Detect which cell encompasses the target text, then output its (x, y) center coordinate. 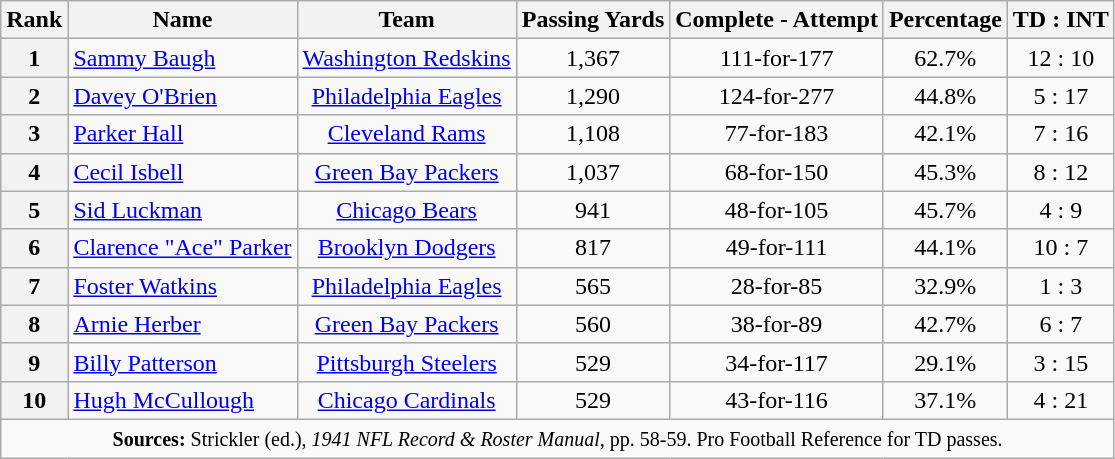
Washington Redskins (406, 58)
7 : 16 (1060, 134)
Cleveland Rams (406, 134)
Sammy Baugh (182, 58)
8 (34, 324)
48-for-105 (777, 210)
1 (34, 58)
Hugh McCullough (182, 400)
124-for-277 (777, 96)
3 (34, 134)
6 (34, 248)
1,290 (593, 96)
45.7% (945, 210)
941 (593, 210)
2 (34, 96)
37.1% (945, 400)
34-for-117 (777, 362)
62.7% (945, 58)
Brooklyn Dodgers (406, 248)
560 (593, 324)
5 (34, 210)
3 : 15 (1060, 362)
Sources: Strickler (ed.), 1941 NFL Record & Roster Manual, pp. 58-59. Pro Football Reference for TD passes. (558, 438)
42.1% (945, 134)
1,108 (593, 134)
Clarence "Ace" Parker (182, 248)
Team (406, 20)
Name (182, 20)
Arnie Herber (182, 324)
Rank (34, 20)
Davey O'Brien (182, 96)
1 : 3 (1060, 286)
28-for-85 (777, 286)
68-for-150 (777, 172)
77-for-183 (777, 134)
9 (34, 362)
45.3% (945, 172)
8 : 12 (1060, 172)
42.7% (945, 324)
1,367 (593, 58)
Parker Hall (182, 134)
TD : INT (1060, 20)
Sid Luckman (182, 210)
Cecil Isbell (182, 172)
Chicago Bears (406, 210)
Percentage (945, 20)
4 : 9 (1060, 210)
12 : 10 (1060, 58)
565 (593, 286)
Chicago Cardinals (406, 400)
38-for-89 (777, 324)
7 (34, 286)
111-for-177 (777, 58)
Passing Yards (593, 20)
29.1% (945, 362)
Foster Watkins (182, 286)
6 : 7 (1060, 324)
43-for-116 (777, 400)
Complete - Attempt (777, 20)
1,037 (593, 172)
4 (34, 172)
10 : 7 (1060, 248)
Billy Patterson (182, 362)
32.9% (945, 286)
44.1% (945, 248)
49-for-111 (777, 248)
10 (34, 400)
Pittsburgh Steelers (406, 362)
4 : 21 (1060, 400)
817 (593, 248)
44.8% (945, 96)
5 : 17 (1060, 96)
